Output the (X, Y) coordinate of the center of the cell containing the given text.  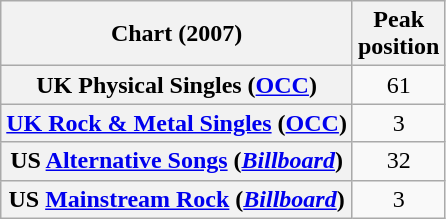
61 (398, 85)
US Mainstream Rock (Billboard) (177, 199)
UK Physical Singles (OCC) (177, 85)
US Alternative Songs (Billboard) (177, 161)
Peakposition (398, 34)
UK Rock & Metal Singles (OCC) (177, 123)
32 (398, 161)
Chart (2007) (177, 34)
